For the text-containing cell, return its midpoint in [x, y] coordinate format. 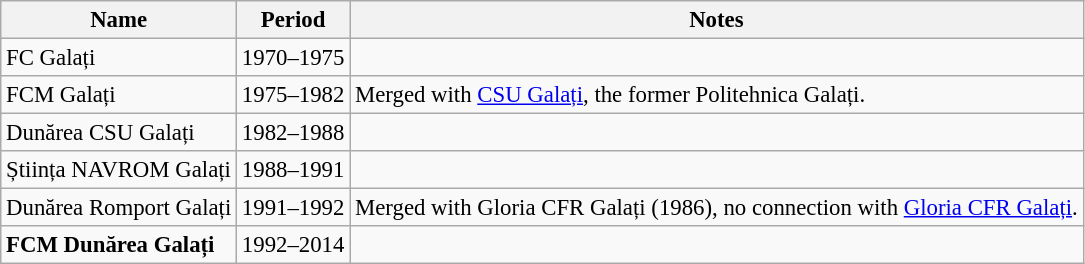
1988–1991 [294, 170]
Merged with Gloria CFR Galați (1986), no connection with Gloria CFR Galați. [716, 208]
1982–1988 [294, 133]
FCM Galați [119, 95]
Notes [716, 20]
Period [294, 20]
Știința NAVROM Galați [119, 170]
1991–1992 [294, 208]
Dunărea Romport Galați [119, 208]
Dunărea CSU Galați [119, 133]
1992–2014 [294, 245]
FCM Dunărea Galați [119, 245]
Name [119, 20]
1970–1975 [294, 58]
Merged with CSU Galați, the former Politehnica Galați. [716, 95]
FC Galați [119, 58]
1975–1982 [294, 95]
